Extract the [X, Y] coordinate from the center of the cell holding the provided text.  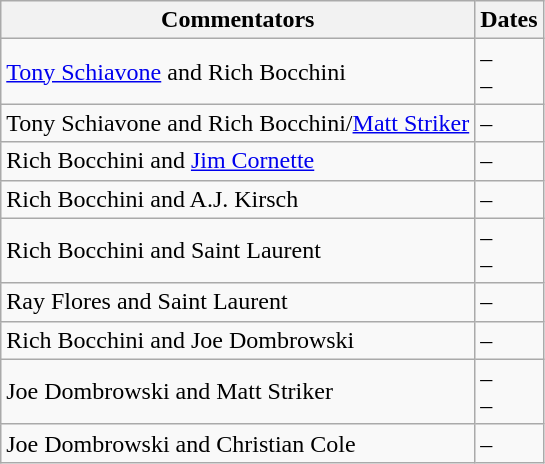
Tony Schiavone and Rich Bocchini [238, 72]
Tony Schiavone and Rich Bocchini/Matt Striker [238, 123]
Rich Bocchini and Jim Cornette [238, 161]
Joe Dombrowski and Christian Cole [238, 443]
Dates [509, 20]
Rich Bocchini and Saint Laurent [238, 250]
Rich Bocchini and A.J. Kirsch [238, 199]
Ray Flores and Saint Laurent [238, 302]
Rich Bocchini and Joe Dombrowski [238, 340]
Joe Dombrowski and Matt Striker [238, 392]
Commentators [238, 20]
